Provide the (x, y) coordinate of the cell's center where the given text is located.  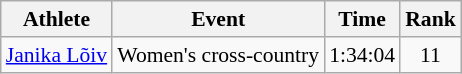
Rank (430, 19)
Time (362, 19)
Athlete (56, 19)
Women's cross-country (218, 55)
Event (218, 19)
Janika Lõiv (56, 55)
1:34:04 (362, 55)
11 (430, 55)
